Capture the cell that displays the provided text and extract its (X, Y) central coordinate. 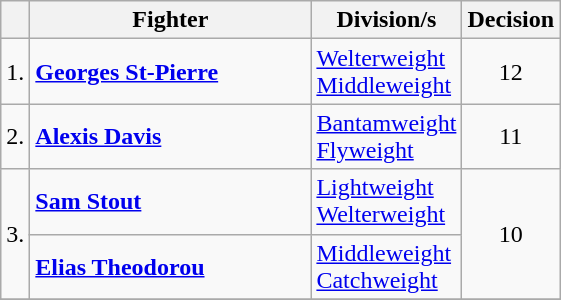
10 (511, 234)
Lightweight Welterweight (386, 202)
Division/s (386, 20)
Bantamweight Flyweight (386, 136)
Georges St-Pierre (170, 72)
Alexis Davis (170, 136)
Elias Theodorou (170, 266)
1. (16, 72)
3. (16, 234)
2. (16, 136)
Sam Stout (170, 202)
Middleweight Catchweight (386, 266)
12 (511, 72)
Fighter (170, 20)
Decision (511, 20)
11 (511, 136)
Welterweight Middleweight (386, 72)
